Find where the given text appears and provide that cell's center as [x, y] coordinate. 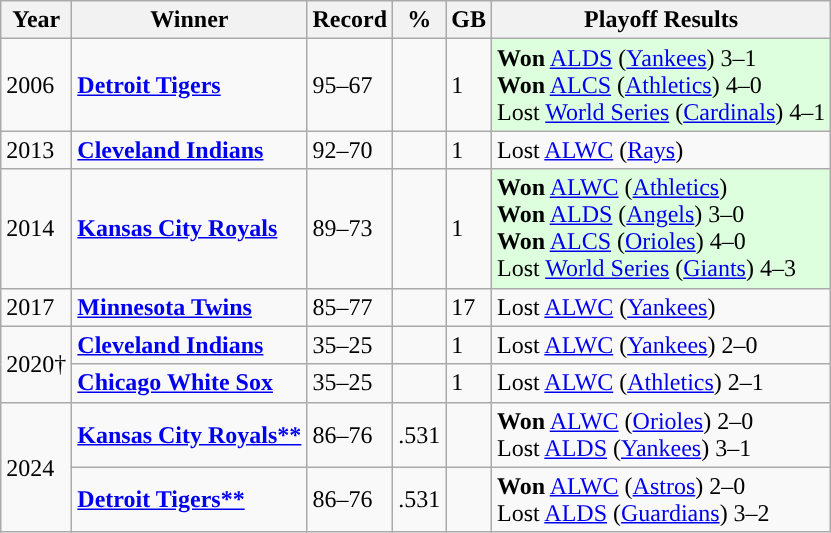
Kansas City Royals [190, 228]
Minnesota Twins [190, 307]
2020† [36, 364]
2017 [36, 307]
95–67 [350, 85]
2006 [36, 85]
85–77 [350, 307]
Detroit Tigers** [190, 500]
Winner [190, 20]
Won ALWC (Astros) 2–0Lost ALDS (Guardians) 3–2 [660, 500]
GB [469, 20]
2013 [36, 150]
Lost ALWC (Rays) [660, 150]
Lost ALWC (Athletics) 2–1 [660, 383]
Won ALDS (Yankees) 3–1Won ALCS (Athletics) 4–0Lost World Series (Cardinals) 4–1 [660, 85]
Playoff Results [660, 20]
2014 [36, 228]
2024 [36, 467]
89–73 [350, 228]
Lost ALWC (Yankees) 2–0 [660, 345]
Year [36, 20]
Chicago White Sox [190, 383]
Detroit Tigers [190, 85]
17 [469, 307]
Kansas City Royals** [190, 434]
92–70 [350, 150]
% [420, 20]
Won ALWC (Athletics)Won ALDS (Angels) 3–0Won ALCS (Orioles) 4–0Lost World Series (Giants) 4–3 [660, 228]
Record [350, 20]
Won ALWC (Orioles) 2–0Lost ALDS (Yankees) 3–1 [660, 434]
Lost ALWC (Yankees) [660, 307]
